Determine the (x, y) coordinate at the center of the cell enclosing the given text.  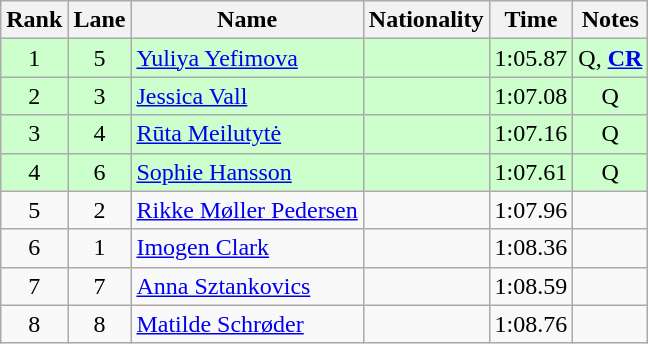
1:07.08 (531, 96)
1:07.16 (531, 134)
Rikke Møller Pedersen (247, 210)
Time (531, 20)
Anna Sztankovics (247, 286)
1:05.87 (531, 58)
Q, CR (610, 58)
1:07.61 (531, 172)
Matilde Schrøder (247, 324)
Name (247, 20)
Yuliya Yefimova (247, 58)
Jessica Vall (247, 96)
1:08.59 (531, 286)
1:08.76 (531, 324)
Nationality (426, 20)
Imogen Clark (247, 248)
Rūta Meilutytė (247, 134)
1:08.36 (531, 248)
1:07.96 (531, 210)
Sophie Hansson (247, 172)
Notes (610, 20)
Rank (34, 20)
Lane (100, 20)
